Scan for the cell matching the given text and deliver its (X, Y) coordinate at center. 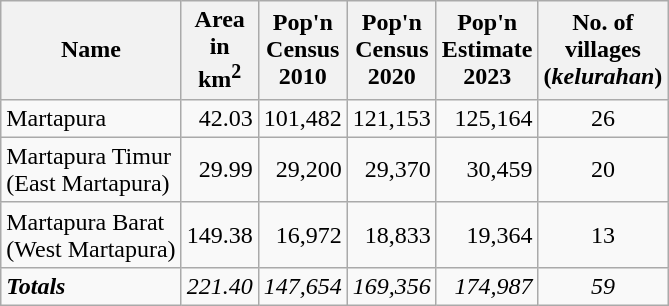
147,654 (302, 286)
121,153 (392, 118)
125,164 (487, 118)
29,370 (392, 170)
Martapura Timur (East Martapura) (91, 170)
29,200 (302, 170)
16,972 (302, 234)
221.40 (220, 286)
20 (603, 170)
Martapura Barat (West Martapura) (91, 234)
18,833 (392, 234)
Pop'nCensus2010 (302, 50)
26 (603, 118)
Totals (91, 286)
101,482 (302, 118)
Area inkm2 (220, 50)
Pop'nCensus2020 (392, 50)
19,364 (487, 234)
No. of villages (kelurahan) (603, 50)
Pop'nEstimate 2023 (487, 50)
13 (603, 234)
Martapura (91, 118)
174,987 (487, 286)
29.99 (220, 170)
30,459 (487, 170)
Name (91, 50)
59 (603, 286)
42.03 (220, 118)
169,356 (392, 286)
149.38 (220, 234)
